Output the [X, Y] coordinate of the center of the cell containing the given text.  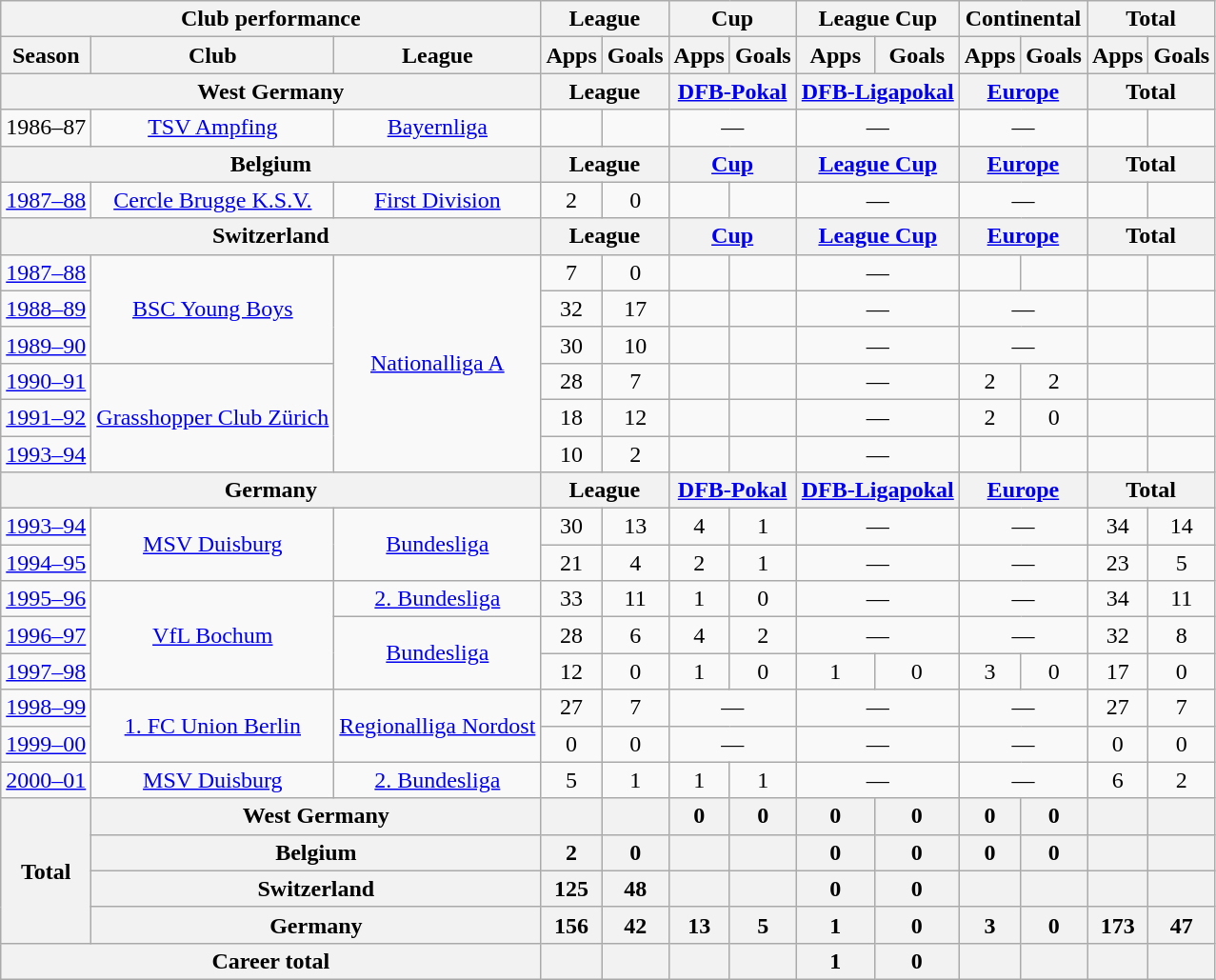
1994–95 [46, 563]
1999–00 [46, 744]
33 [571, 599]
1996–97 [46, 635]
173 [1118, 925]
First Division [438, 200]
47 [1182, 925]
Nationalliga A [438, 363]
156 [571, 925]
Bayernliga [438, 128]
Grasshopper Club Zürich [213, 417]
48 [635, 889]
Club performance [270, 19]
1989–90 [46, 345]
Career total [270, 961]
1990–91 [46, 381]
1988–89 [46, 309]
1986–87 [46, 128]
42 [635, 925]
21 [571, 563]
125 [571, 889]
BSC Young Boys [213, 309]
1995–96 [46, 599]
2000–01 [46, 780]
Continental [1023, 19]
1. FC Union Berlin [213, 726]
Season [46, 55]
18 [571, 417]
TSV Ampfing [213, 128]
Cercle Brugge K.S.V. [213, 200]
Regionalliga Nordost [438, 726]
VfL Bochum [213, 635]
Club [213, 55]
1998–99 [46, 708]
1997–98 [46, 671]
14 [1182, 527]
8 [1182, 635]
1991–92 [46, 417]
23 [1118, 563]
